Extract the [X, Y] coordinate from the center of the cell holding the provided text.  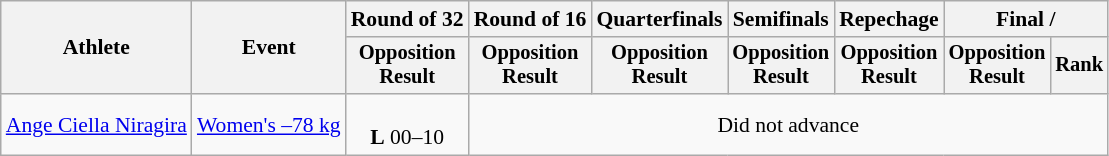
Semifinals [782, 19]
Rank [1079, 66]
Athlete [96, 48]
Women's –78 kg [269, 124]
Repechage [889, 19]
Event [269, 48]
Round of 32 [408, 19]
Round of 16 [530, 19]
L 00–10 [408, 124]
Final / [1026, 19]
Ange Ciella Niragira [96, 124]
Quarterfinals [659, 19]
Did not advance [788, 124]
